For the text-containing cell, return its midpoint in [x, y] coordinate format. 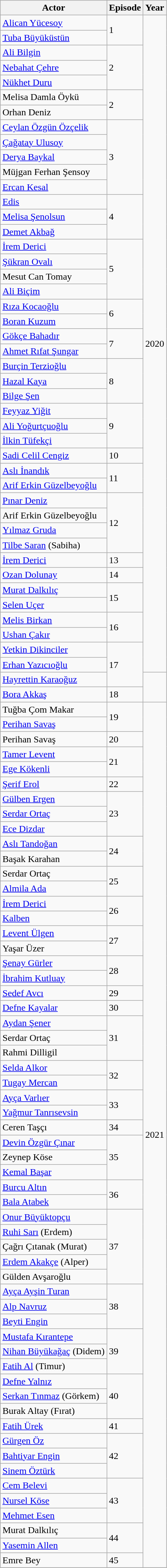
Hayrettin Karaoğuz [53, 680]
Actor [53, 8]
Hazal Kaya [53, 381]
Defne Yalnız [53, 1381]
27 [125, 941]
Kemal Başar [53, 1172]
Nebahat Çehre [53, 67]
37 [125, 1247]
Serkan Tınmaz (Görkem) [53, 1396]
Feyyaz Yiğit [53, 411]
Ercan Kesal [53, 187]
Sinem Öztürk [53, 1471]
16 [125, 627]
Onur Büyüktopçu [53, 1217]
25 [125, 881]
28 [125, 971]
Rahmi Dilligil [53, 1053]
Ceren Taşçı [53, 1127]
Tuba Büyüküstün [53, 38]
Ceylan Özgün Özçelik [53, 127]
21 [125, 762]
29 [125, 993]
Edis [53, 202]
Ayça Ayşin Turan [53, 1292]
44 [125, 1538]
Bala Atabek [53, 1202]
Şükran Ovalı [53, 262]
Demet Akbağ [53, 232]
Mesut Can Tomay [53, 276]
Levent Ülgen [53, 933]
Episode [125, 8]
36 [125, 1195]
24 [125, 851]
Derya Baykal [53, 157]
Alp Navruz [53, 1306]
9 [125, 426]
Bilge Şen [53, 396]
Emre Bey [53, 1560]
Burcu Altın [53, 1187]
8 [125, 381]
Şerif Erol [53, 784]
Zeynep Köse [53, 1157]
Aslı İnandık [53, 471]
Ali Biçim [53, 291]
45 [125, 1560]
34 [125, 1127]
Nursel Köse [53, 1501]
Erdem Akakçe (Alper) [53, 1262]
Bahtiyar Engin [53, 1456]
12 [125, 523]
Pınar Deniz [53, 500]
Nükhet Duru [53, 82]
39 [125, 1351]
3 [125, 157]
Devin Özgür Çınar [53, 1142]
23 [125, 814]
Mehmet Esen [53, 1515]
2020 [155, 344]
Mustafa Kırantepe [53, 1336]
İlkin Tüfekçi [53, 441]
Gökçe Bahadır [53, 336]
Ayça Varlıer [53, 1097]
14 [125, 575]
Melisa Şenolsun [53, 217]
17 [125, 664]
41 [125, 1426]
4 [125, 217]
Yasemin Allen [53, 1545]
Ali Yoğurtçuoğlu [53, 426]
Erhan Yazıcıoğlu [53, 665]
Gülden Avşaroğlu [53, 1277]
30 [125, 1008]
Kalben [53, 919]
10 [125, 456]
Ege Kökenli [53, 769]
19 [125, 717]
20 [125, 739]
11 [125, 478]
Yağmur Tanrısevsin [53, 1112]
Sadi Celil Cengiz [53, 456]
Alican Yücesoy [53, 23]
38 [125, 1306]
22 [125, 784]
Ahmet Rıfat Şungar [53, 351]
18 [125, 695]
Melis Birkan [53, 620]
Tilbe Saran (Sabiha) [53, 545]
Sedef Avcı [53, 993]
Gürgen Öz [53, 1441]
13 [125, 560]
35 [125, 1157]
Yetkin Dikinciler [53, 649]
Nihan Büyükağaç (Didem) [53, 1351]
Selen Uçer [53, 605]
Ozan Dolunay [53, 575]
31 [125, 1038]
6 [125, 314]
5 [125, 269]
İbrahim Kutluay [53, 978]
Fatih Ürek [53, 1426]
Almila Ada [53, 888]
Müjgan Ferhan Şensoy [53, 172]
Cem Belevi [53, 1486]
Başak Karahan [53, 859]
33 [125, 1105]
Ruhi Sarı (Erdem) [53, 1232]
7 [125, 344]
Gülben Ergen [53, 799]
Ali Bilgin [53, 53]
42 [125, 1456]
Çağrı Çıtanak (Murat) [53, 1247]
1 [125, 30]
Şenay Gürler [53, 963]
Selda Alkor [53, 1068]
Aslı Tandoğan [53, 844]
15 [125, 597]
32 [125, 1075]
Tugay Mercan [53, 1082]
Orhan Deniz [53, 112]
Aydan Şener [53, 1023]
Beyti Engin [53, 1321]
Yaşar Üzer [53, 948]
26 [125, 911]
2021 [155, 1135]
Bora Akkaş [53, 695]
Rıza Kocaoğlu [53, 306]
Yılmaz Gruda [53, 530]
Burçin Terzioğlu [53, 366]
Tuğba Çom Makar [53, 709]
43 [125, 1501]
Melisa Damla Öykü [53, 97]
Çağatay Ulusoy [53, 142]
Boran Kuzum [53, 321]
Ushan Çakır [53, 635]
Defne Kayalar [53, 1008]
Burak Altay (Fırat) [53, 1411]
40 [125, 1396]
Ece Dizdar [53, 829]
Fatih Al (Timur) [53, 1366]
Year [155, 8]
Tamer Levent [53, 754]
